Return (x, y) of the center of cell containing provided text 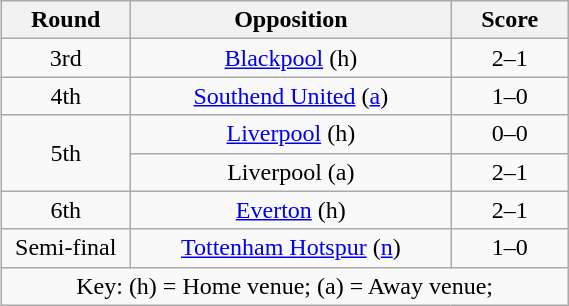
Score (510, 20)
Semi-final (66, 248)
0–0 (510, 134)
6th (66, 210)
Key: (h) = Home venue; (a) = Away venue; (284, 286)
Liverpool (h) (290, 134)
Blackpool (h) (290, 58)
Opposition (290, 20)
Liverpool (a) (290, 172)
Tottenham Hotspur (n) (290, 248)
5th (66, 153)
4th (66, 96)
3rd (66, 58)
Everton (h) (290, 210)
Southend United (a) (290, 96)
Round (66, 20)
